Extract the [x, y] coordinate from the center of the cell holding the provided text.  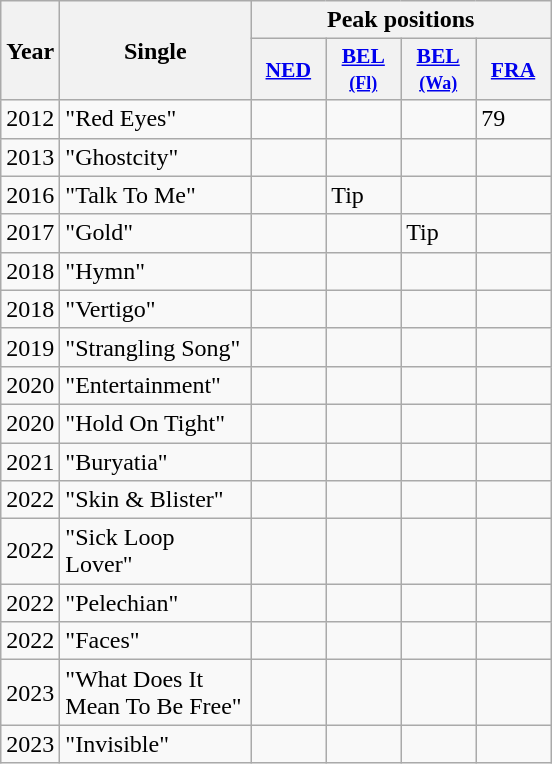
FRA [514, 70]
"What Does It Mean To Be Free" [156, 692]
79 [514, 119]
"Hold On Tight" [156, 423]
"Gold" [156, 233]
Year [30, 50]
"Talk To Me" [156, 195]
"Buryatia" [156, 461]
"Sick Loop Lover" [156, 552]
"Hymn" [156, 271]
Single [156, 50]
BEL (Wa) [438, 70]
"Vertigo" [156, 309]
"Invisible" [156, 744]
NED [288, 70]
BEL (Fl) [364, 70]
"Entertainment" [156, 385]
"Faces" [156, 641]
"Skin & Blister" [156, 500]
2013 [30, 157]
Peak positions [401, 20]
"Pelechian" [156, 603]
2016 [30, 195]
2021 [30, 461]
2017 [30, 233]
"Ghostcity" [156, 157]
2019 [30, 347]
2012 [30, 119]
"Red Eyes" [156, 119]
"Strangling Song" [156, 347]
